Return [X, Y] of the center of cell containing provided text 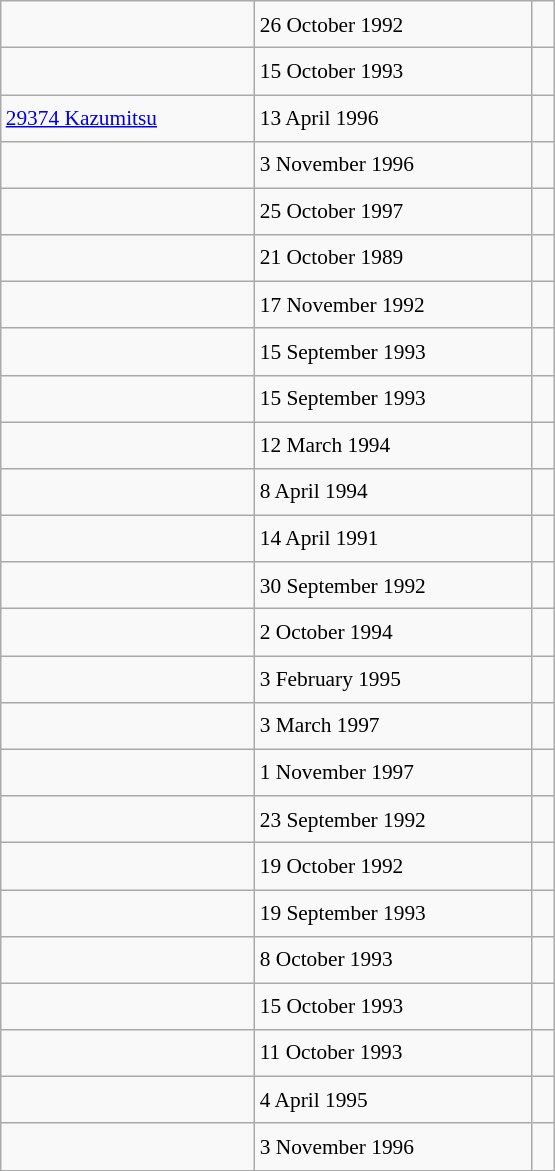
4 April 1995 [394, 1100]
19 September 1993 [394, 914]
23 September 1992 [394, 820]
2 October 1994 [394, 632]
1 November 1997 [394, 772]
8 April 1994 [394, 492]
8 October 1993 [394, 960]
3 February 1995 [394, 680]
26 October 1992 [394, 24]
14 April 1991 [394, 538]
11 October 1993 [394, 1054]
29374 Kazumitsu [128, 118]
12 March 1994 [394, 446]
25 October 1997 [394, 212]
17 November 1992 [394, 306]
19 October 1992 [394, 866]
21 October 1989 [394, 258]
3 March 1997 [394, 726]
13 April 1996 [394, 118]
30 September 1992 [394, 586]
